Pinpoint the cell where the given text exists, returning its (x, y) midpoint coordinate. 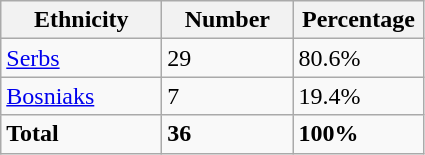
19.4% (358, 96)
Serbs (82, 58)
Percentage (358, 20)
100% (358, 134)
80.6% (358, 58)
29 (228, 58)
Ethnicity (82, 20)
7 (228, 96)
36 (228, 134)
Bosniaks (82, 96)
Number (228, 20)
Total (82, 134)
